Return the [X, Y] coordinate for the center point of the cell that contains the specified text.  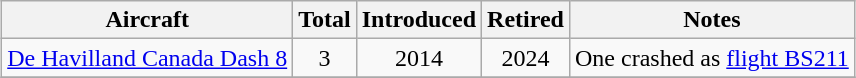
Total [325, 20]
Retired [526, 20]
2014 [418, 58]
2024 [526, 58]
Aircraft [148, 20]
3 [325, 58]
De Havilland Canada Dash 8 [148, 58]
One crashed as flight BS211 [712, 58]
Notes [712, 20]
Introduced [418, 20]
